Output the [X, Y] coordinate of the center of the cell containing the given text.  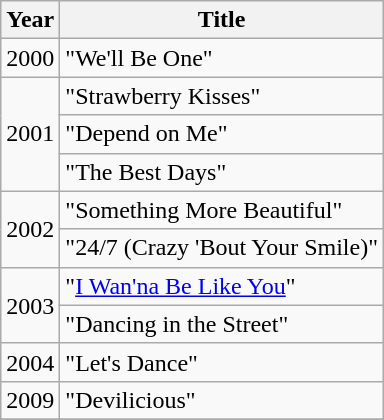
2009 [30, 400]
2002 [30, 229]
2000 [30, 58]
"Let's Dance" [222, 362]
Title [222, 20]
"We'll Be One" [222, 58]
"24/7 (Crazy 'Bout Your Smile)" [222, 248]
"The Best Days" [222, 172]
"Strawberry Kisses" [222, 96]
Year [30, 20]
2001 [30, 134]
2003 [30, 305]
"Something More Beautiful" [222, 210]
"Devilicious" [222, 400]
"I Wan'na Be Like You" [222, 286]
"Depend on Me" [222, 134]
2004 [30, 362]
"Dancing in the Street" [222, 324]
